Scan for the cell matching the given text and deliver its (x, y) coordinate at center. 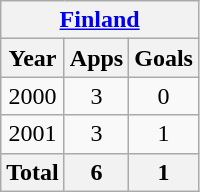
Goals (164, 58)
Apps (96, 58)
0 (164, 96)
Year (33, 58)
Total (33, 172)
2001 (33, 134)
Finland (100, 20)
6 (96, 172)
2000 (33, 96)
